Detect which cell encompasses the target text, then output its [x, y] center coordinate. 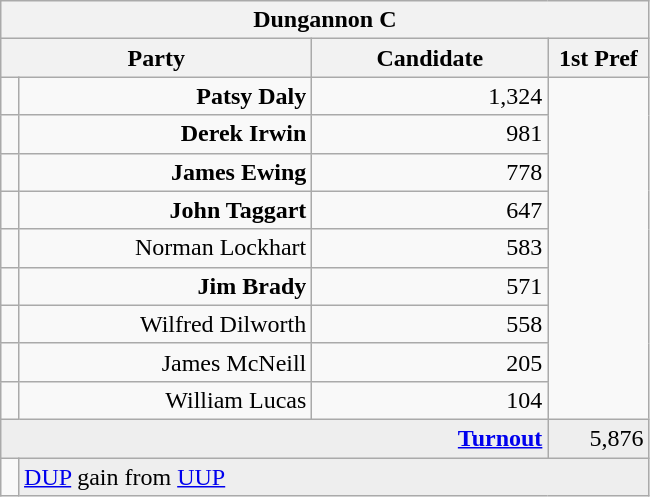
571 [430, 286]
205 [430, 362]
John Taggart [166, 210]
981 [430, 134]
Dungannon C [325, 20]
Turnout [274, 438]
Candidate [430, 58]
Party [156, 58]
Derek Irwin [166, 134]
1st Pref [598, 58]
William Lucas [166, 400]
1,324 [430, 96]
5,876 [598, 438]
James McNeill [166, 362]
James Ewing [166, 172]
Wilfred Dilworth [166, 324]
Patsy Daly [166, 96]
Norman Lockhart [166, 248]
778 [430, 172]
104 [430, 400]
583 [430, 248]
558 [430, 324]
647 [430, 210]
Jim Brady [166, 286]
DUP gain from UUP [334, 477]
